Return (X, Y) of the center of cell containing provided text 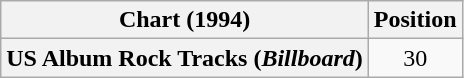
Chart (1994) (185, 20)
30 (415, 58)
Position (415, 20)
US Album Rock Tracks (Billboard) (185, 58)
